Return (x, y) of the center of cell containing provided text 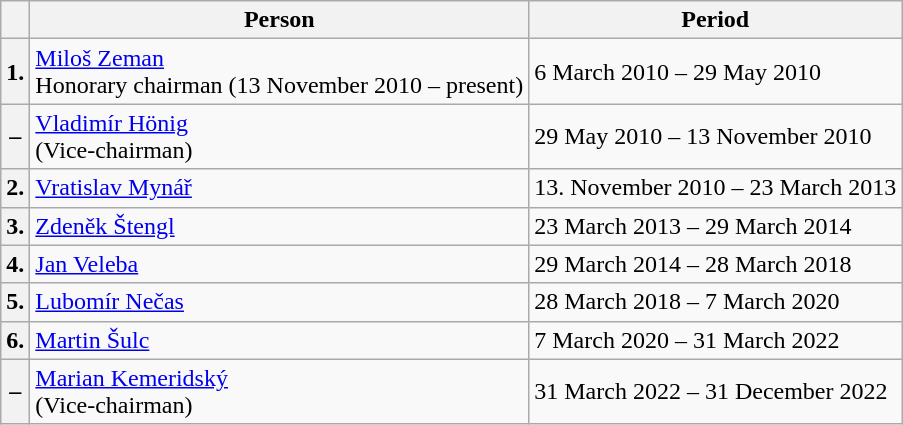
2. (16, 188)
29 March 2014 – 28 March 2018 (716, 264)
Vratislav Mynář (280, 188)
4. (16, 264)
6 March 2010 – 29 May 2010 (716, 72)
Marian Kemeridský(Vice-chairman) (280, 392)
Period (716, 20)
Zdeněk Štengl (280, 226)
3. (16, 226)
5. (16, 302)
Lubomír Nečas (280, 302)
6. (16, 340)
13. November 2010 – 23 March 2013 (716, 188)
28 March 2018 – 7 March 2020 (716, 302)
Miloš ZemanHonorary chairman (13 November 2010 – present) (280, 72)
23 March 2013 – 29 March 2014 (716, 226)
1. (16, 72)
31 March 2022 – 31 December 2022 (716, 392)
Person (280, 20)
29 May 2010 – 13 November 2010 (716, 136)
Martin Šulc (280, 340)
7 March 2020 – 31 March 2022 (716, 340)
Vladimír Hönig(Vice-chairman) (280, 136)
Jan Veleba (280, 264)
